For the text-containing cell, return its midpoint in [x, y] coordinate format. 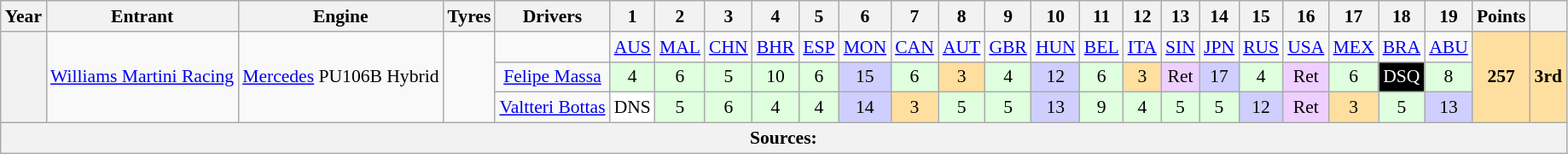
DNS [633, 108]
Valtteri Bottas [552, 108]
Williams Martini Racing [142, 77]
MON [865, 47]
USA [1305, 47]
Felipe Massa [552, 77]
Mercedes PU106B Hybrid [340, 77]
JPN [1219, 47]
CAN [915, 47]
BHR [776, 47]
11 [1102, 16]
18 [1402, 16]
AUT [961, 47]
7 [915, 16]
16 [1305, 16]
Engine [340, 16]
2 [680, 16]
ITA [1142, 47]
Year [24, 16]
Tyres [469, 16]
ABU [1449, 47]
RUS [1261, 47]
BRA [1402, 47]
3rd [1549, 77]
Points [1501, 16]
HUN [1056, 47]
Entrant [142, 16]
19 [1449, 16]
ESP [819, 47]
SIN [1181, 47]
MEX [1354, 47]
DSQ [1402, 77]
Drivers [552, 16]
BEL [1102, 47]
257 [1501, 77]
GBR [1008, 47]
CHN [729, 47]
1 [633, 16]
Sources: [783, 139]
AUS [633, 47]
MAL [680, 47]
